Output the [x, y] coordinate of the center of the cell containing the given text.  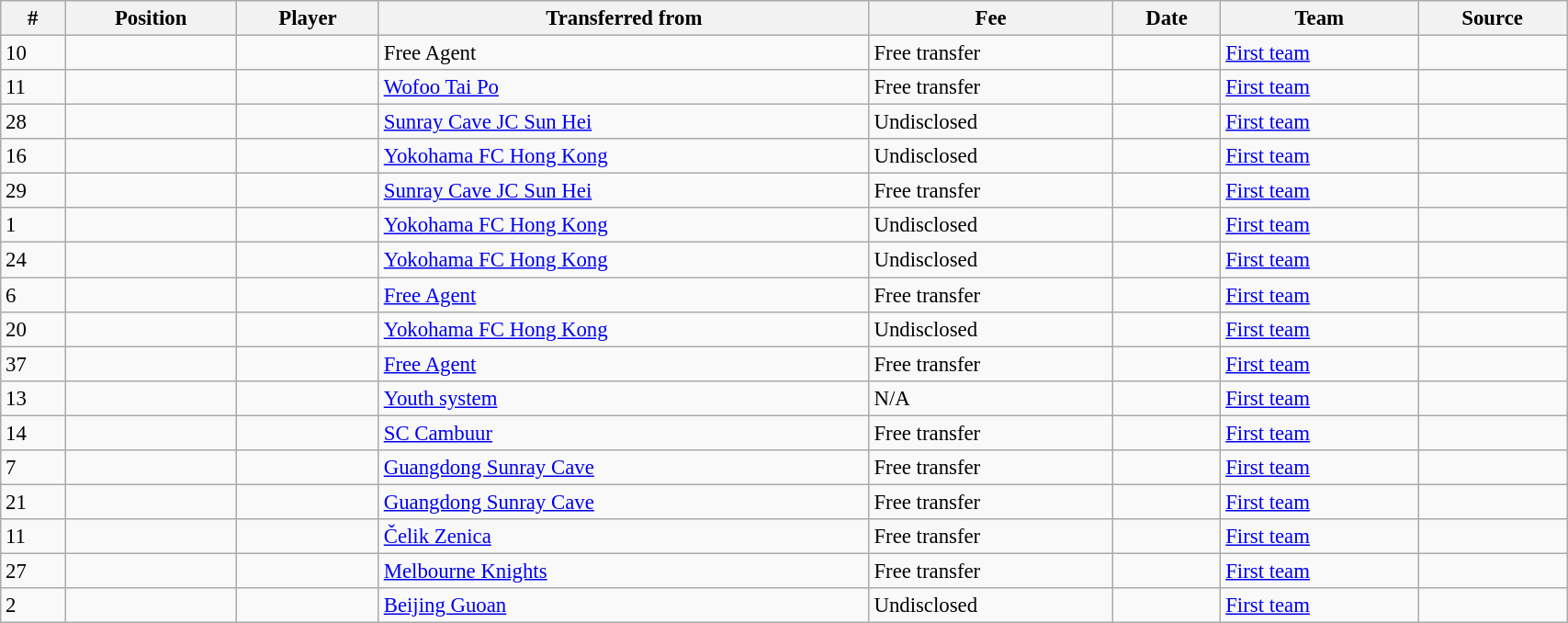
27 [33, 571]
37 [33, 364]
6 [33, 295]
N/A [990, 398]
Čelik Zenica [624, 537]
# [33, 18]
Date [1167, 18]
Transferred from [624, 18]
Melbourne Knights [624, 571]
7 [33, 468]
Beijing Guoan [624, 606]
Source [1493, 18]
10 [33, 53]
29 [33, 191]
20 [33, 329]
28 [33, 122]
Player [309, 18]
SC Cambuur [624, 433]
Youth system [624, 398]
2 [33, 606]
13 [33, 398]
Position [151, 18]
1 [33, 225]
24 [33, 260]
16 [33, 156]
Wofoo Tai Po [624, 87]
Fee [990, 18]
21 [33, 502]
14 [33, 433]
Team [1319, 18]
